Return (x, y) of the center of cell containing provided text 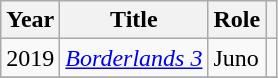
Year (30, 20)
Role (237, 20)
Title (134, 20)
2019 (30, 58)
Borderlands 3 (134, 58)
Juno (237, 58)
